Identify which cell holds the provided text, then report its [X, Y] central coordinate. 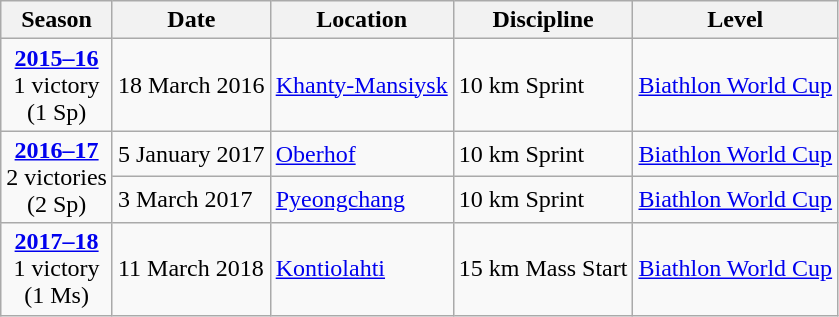
3 March 2017 [191, 200]
Date [191, 20]
2016–17 2 victories (2 Sp) [57, 177]
2017–18 1 victory (1 Ms) [57, 269]
18 March 2016 [191, 85]
Discipline [543, 20]
Level [736, 20]
2015–16 1 victory (1 Sp) [57, 85]
Oberhof [362, 154]
Season [57, 20]
Location [362, 20]
15 km Mass Start [543, 269]
11 March 2018 [191, 269]
Kontiolahti [362, 269]
Pyeongchang [362, 200]
5 January 2017 [191, 154]
Khanty-Mansiysk [362, 85]
